Find where the given text appears and provide that cell's center as [x, y] coordinate. 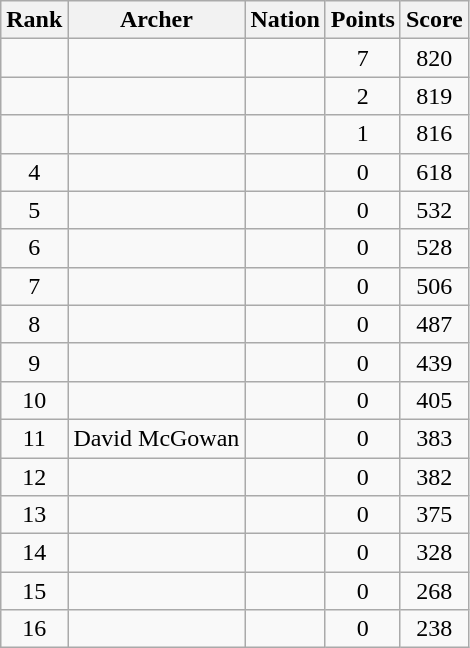
820 [434, 58]
10 [34, 400]
528 [434, 248]
4 [34, 172]
14 [34, 553]
532 [434, 210]
238 [434, 629]
Nation [285, 20]
382 [434, 477]
487 [434, 324]
383 [434, 438]
328 [434, 553]
506 [434, 286]
David McGowan [156, 438]
405 [434, 400]
6 [34, 248]
Archer [156, 20]
12 [34, 477]
11 [34, 438]
15 [34, 591]
Points [362, 20]
819 [434, 96]
9 [34, 362]
13 [34, 515]
Rank [34, 20]
16 [34, 629]
2 [362, 96]
618 [434, 172]
1 [362, 134]
439 [434, 362]
5 [34, 210]
375 [434, 515]
8 [34, 324]
816 [434, 134]
268 [434, 591]
Score [434, 20]
